Scan for the cell matching the given text and deliver its (x, y) coordinate at center. 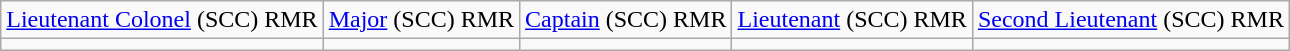
Lieutenant (SCC) RMR (852, 20)
Major (SCC) RMR (421, 20)
Second Lieutenant (SCC) RMR (1130, 20)
Captain (SCC) RMR (626, 20)
Lieutenant Colonel (SCC) RMR (162, 20)
